Pinpoint the cell where the given text exists, returning its [x, y] midpoint coordinate. 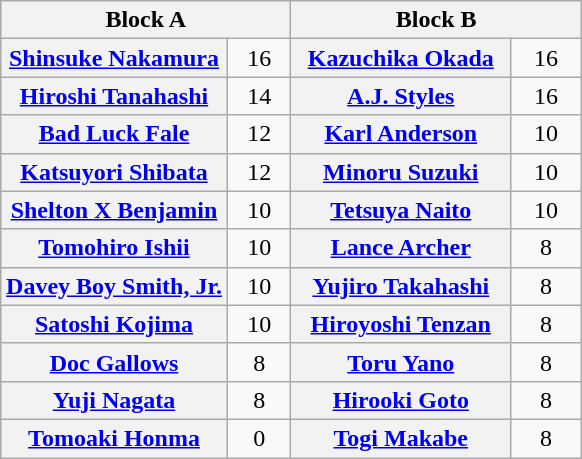
Tomoaki Honma [114, 438]
Satoshi Kojima [114, 324]
Hiroyoshi Tenzan [401, 324]
Hiroshi Tanahashi [114, 96]
Davey Boy Smith, Jr. [114, 286]
Doc Gallows [114, 362]
Shinsuke Nakamura [114, 58]
Toru Yano [401, 362]
Bad Luck Fale [114, 134]
Block B [436, 20]
Karl Anderson [401, 134]
Minoru Suzuki [401, 172]
A.J. Styles [401, 96]
14 [259, 96]
Shelton X Benjamin [114, 210]
Hirooki Goto [401, 400]
0 [259, 438]
Katsuyori Shibata [114, 172]
Tomohiro Ishii [114, 248]
Togi Makabe [401, 438]
Tetsuya Naito [401, 210]
Block A [146, 20]
Kazuchika Okada [401, 58]
Lance Archer [401, 248]
Yuji Nagata [114, 400]
Yujiro Takahashi [401, 286]
